Search for the cell housing the specified text and yield its [x, y] center coordinate. 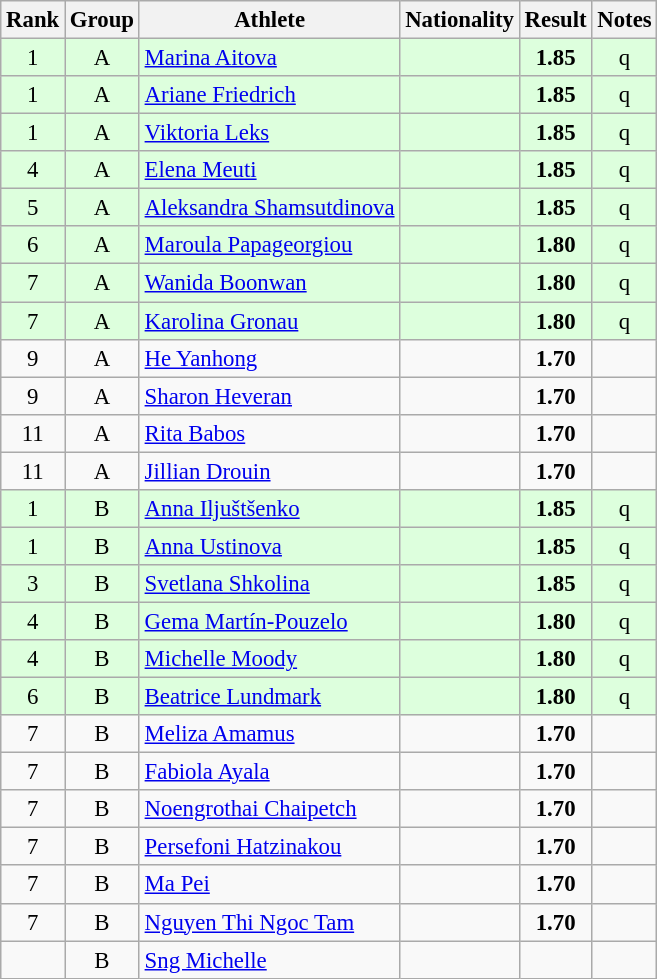
Group [102, 20]
Athlete [270, 20]
Elena Meuti [270, 170]
Karolina Gronau [270, 321]
Jillian Drouin [270, 471]
Ariane Friedrich [270, 95]
Viktoria Leks [270, 133]
Ma Pei [270, 885]
Nguyen Thi Ngoc Tam [270, 922]
Michelle Moody [270, 659]
Noengrothai Chaipetch [270, 809]
Notes [624, 20]
Aleksandra Shamsutdinova [270, 208]
Persefoni Hatzinakou [270, 847]
Wanida Boonwan [270, 283]
Result [556, 20]
Meliza Amamus [270, 734]
5 [33, 208]
Rita Babos [270, 433]
Maroula Papageorgiou [270, 245]
3 [33, 584]
Rank [33, 20]
Fabiola Ayala [270, 772]
Sng Michelle [270, 960]
He Yanhong [270, 358]
Anna Iljuštšenko [270, 509]
Svetlana Shkolina [270, 584]
Marina Aitova [270, 58]
Anna Ustinova [270, 546]
Nationality [460, 20]
Gema Martín-Pouzelo [270, 621]
Beatrice Lundmark [270, 697]
Sharon Heveran [270, 396]
